Return the (x, y) coordinate for the center point of the cell that contains the specified text.  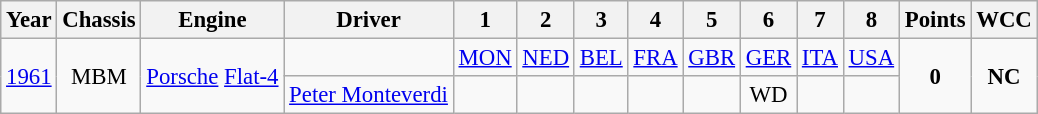
MON (485, 58)
ITA (820, 58)
0 (934, 76)
4 (656, 20)
Chassis (99, 20)
FRA (656, 58)
USA (871, 58)
8 (871, 20)
NC (1004, 76)
Peter Monteverdi (368, 95)
WCC (1004, 20)
Engine (212, 20)
Year (29, 20)
Driver (368, 20)
1 (485, 20)
WD (768, 95)
2 (546, 20)
1961 (29, 76)
6 (768, 20)
BEL (601, 58)
Points (934, 20)
GBR (712, 58)
7 (820, 20)
Porsche Flat-4 (212, 76)
GER (768, 58)
NED (546, 58)
3 (601, 20)
MBM (99, 76)
5 (712, 20)
